Identify which cell holds the provided text, then report its [X, Y] central coordinate. 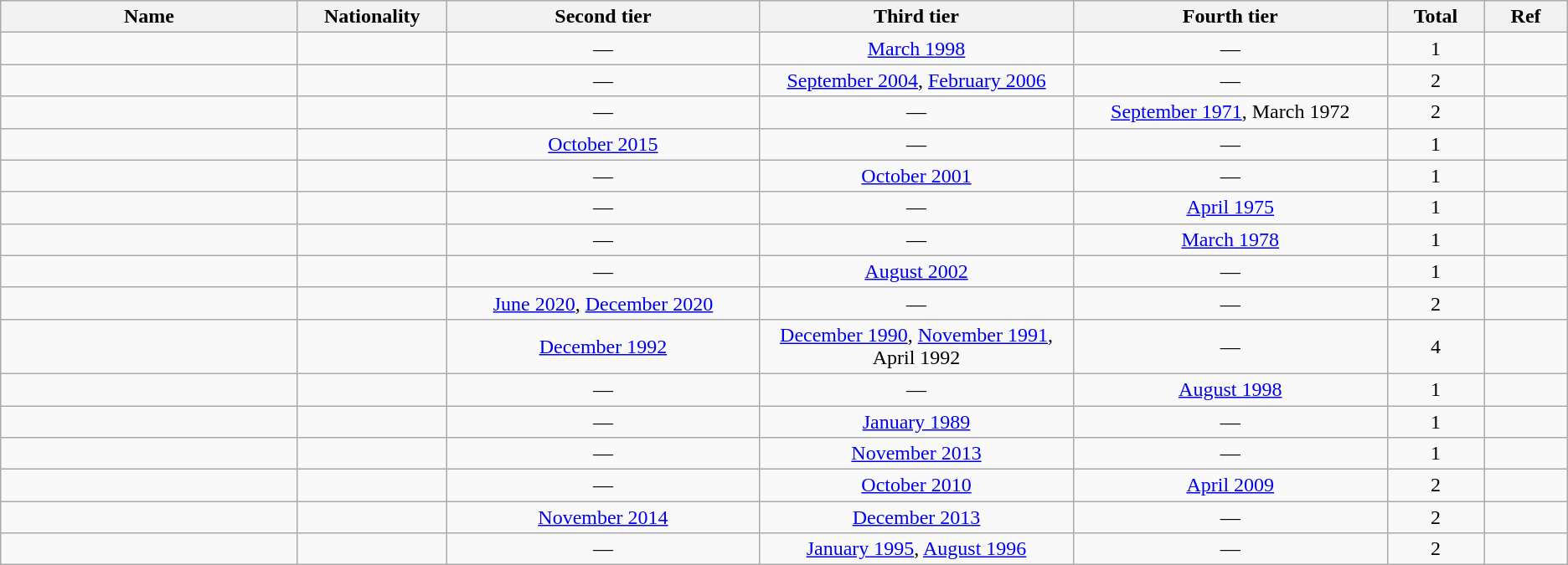
April 2009 [1230, 485]
Second tier [603, 17]
October 2010 [916, 485]
August 2002 [916, 271]
Nationality [372, 17]
October 2015 [603, 144]
Third tier [916, 17]
October 2001 [916, 176]
March 1998 [916, 49]
September 2004, February 2006 [916, 80]
September 1971, March 1972 [1230, 112]
November 2013 [916, 454]
June 2020, December 2020 [603, 303]
4 [1436, 347]
Fourth tier [1230, 17]
December 2013 [916, 517]
November 2014 [603, 517]
December 1990, November 1991, April 1992 [916, 347]
Total [1436, 17]
January 1995, August 1996 [916, 549]
December 1992 [603, 347]
March 1978 [1230, 239]
Ref [1526, 17]
January 1989 [916, 421]
Name [149, 17]
April 1975 [1230, 208]
August 1998 [1230, 389]
